Extract the (x, y) coordinate from the center of the cell holding the provided text.  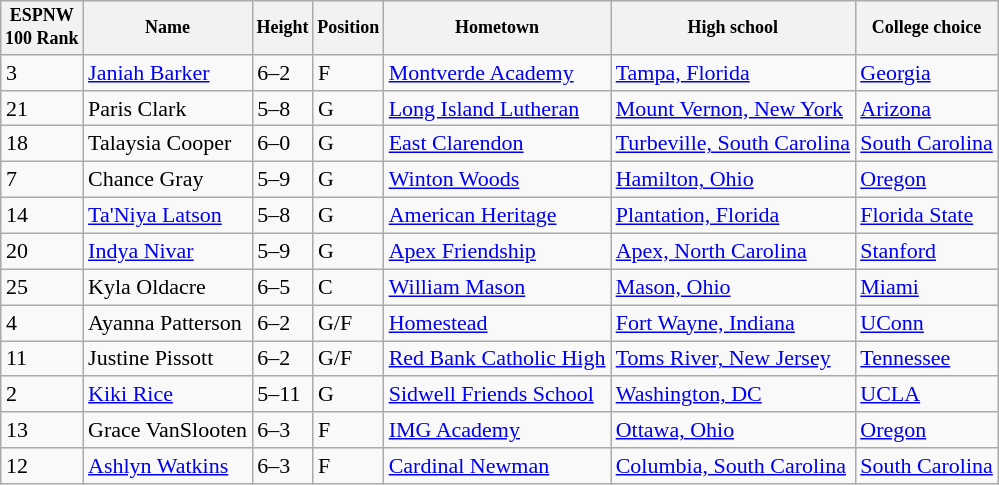
UCLA (926, 394)
IMG Academy (498, 430)
Washington, DC (734, 394)
Position (348, 28)
Arizona (926, 108)
4 (42, 323)
Ottawa, Ohio (734, 430)
25 (42, 287)
12 (42, 466)
Hometown (498, 28)
Name (168, 28)
Tampa, Florida (734, 72)
13 (42, 430)
Apex, North Carolina (734, 251)
College choice (926, 28)
5–11 (282, 394)
Florida State (926, 215)
High school (734, 28)
Paris Clark (168, 108)
Plantation, Florida (734, 215)
Hamilton, Ohio (734, 180)
Columbia, South Carolina (734, 466)
Georgia (926, 72)
William Mason (498, 287)
Height (282, 28)
Cardinal Newman (498, 466)
Stanford (926, 251)
Chance Gray (168, 180)
Long Island Lutheran (498, 108)
Red Bank Catholic High (498, 359)
Mount Vernon, New York (734, 108)
Miami (926, 287)
6–5 (282, 287)
3 (42, 72)
Turbeville, South Carolina (734, 144)
Ta'Niya Latson (168, 215)
Toms River, New Jersey (734, 359)
Grace VanSlooten (168, 430)
Tennessee (926, 359)
Justine Pissott (168, 359)
ESPNW100 Rank (42, 28)
Mason, Ohio (734, 287)
Ashlyn Watkins (168, 466)
Kyla Oldacre (168, 287)
Indya Nivar (168, 251)
11 (42, 359)
Janiah Barker (168, 72)
21 (42, 108)
Winton Woods (498, 180)
Talaysia Cooper (168, 144)
Montverde Academy (498, 72)
18 (42, 144)
Ayanna Patterson (168, 323)
American Heritage (498, 215)
2 (42, 394)
Homestead (498, 323)
6–0 (282, 144)
Kiki Rice (168, 394)
7 (42, 180)
Fort Wayne, Indiana (734, 323)
20 (42, 251)
Sidwell Friends School (498, 394)
East Clarendon (498, 144)
14 (42, 215)
UConn (926, 323)
Apex Friendship (498, 251)
C (348, 287)
